Capture the cell that displays the provided text and extract its [X, Y] central coordinate. 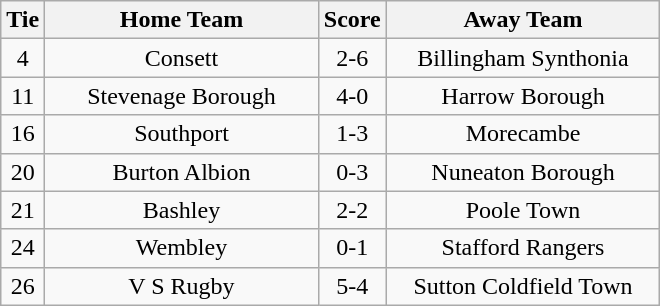
Home Team [182, 20]
26 [23, 286]
Burton Albion [182, 172]
Stevenage Borough [182, 96]
Tie [23, 20]
Bashley [182, 210]
Poole Town [523, 210]
20 [23, 172]
Morecambe [523, 134]
Southport [182, 134]
Nuneaton Borough [523, 172]
Score [352, 20]
Consett [182, 58]
2-6 [352, 58]
Sutton Coldfield Town [523, 286]
0-3 [352, 172]
11 [23, 96]
21 [23, 210]
Billingham Synthonia [523, 58]
1-3 [352, 134]
Stafford Rangers [523, 248]
16 [23, 134]
24 [23, 248]
5-4 [352, 286]
4-0 [352, 96]
4 [23, 58]
Wembley [182, 248]
Away Team [523, 20]
0-1 [352, 248]
V S Rugby [182, 286]
Harrow Borough [523, 96]
2-2 [352, 210]
